Capture the cell that displays the provided text and extract its [x, y] central coordinate. 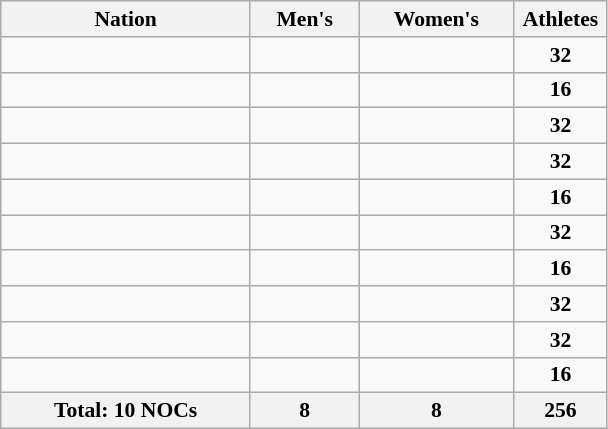
Athletes [560, 19]
Total: 10 NOCs [126, 411]
Men's [304, 19]
256 [560, 411]
Women's [436, 19]
Nation [126, 19]
